Return the [x, y] coordinate for the center point of the cell that contains the specified text.  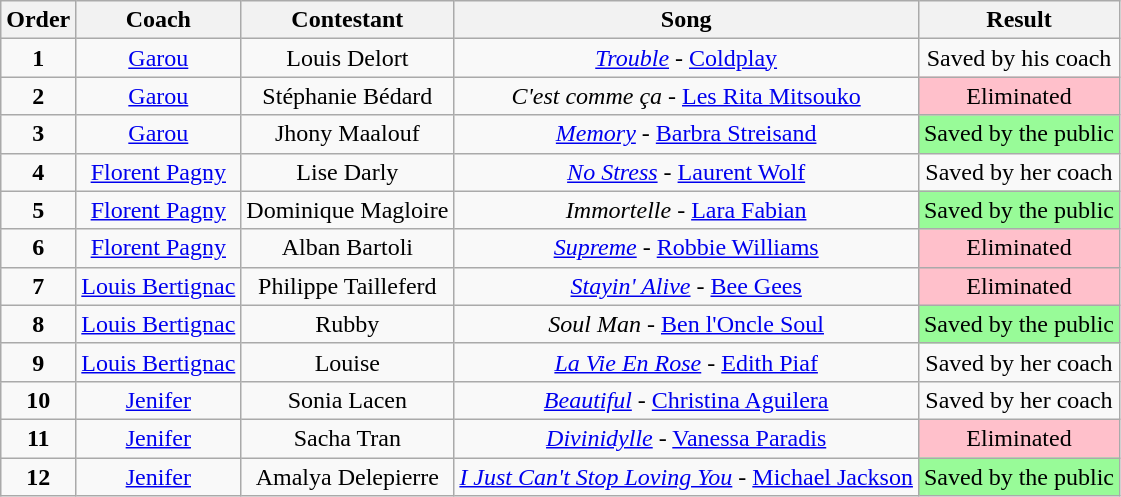
C'est comme ça - Les Rita Mitsouko [686, 96]
2 [38, 96]
Stayin' Alive - Bee Gees [686, 286]
5 [38, 210]
Sacha Tran [348, 438]
Order [38, 20]
8 [38, 324]
3 [38, 134]
6 [38, 248]
Soul Man - Ben l'Oncle Soul [686, 324]
Contestant [348, 20]
12 [38, 477]
Beautiful - Christina Aguilera [686, 400]
Dominique Magloire [348, 210]
Immortelle - Lara Fabian [686, 210]
Jhony Maalouf [348, 134]
Supreme - Robbie Williams [686, 248]
4 [38, 172]
No Stress - Laurent Wolf [686, 172]
Trouble - Coldplay [686, 58]
7 [38, 286]
Lise Darly [348, 172]
Rubby [348, 324]
Song [686, 20]
Sonia Lacen [348, 400]
Philippe Tailleferd [348, 286]
Louise [348, 362]
11 [38, 438]
Result [1018, 20]
10 [38, 400]
Saved by his coach [1018, 58]
1 [38, 58]
Alban Bartoli [348, 248]
La Vie En Rose - Edith Piaf [686, 362]
Memory - Barbra Streisand [686, 134]
I Just Can't Stop Loving You - Michael Jackson [686, 477]
9 [38, 362]
Divinidylle - Vanessa Paradis [686, 438]
Coach [158, 20]
Amalya Delepierre [348, 477]
Stéphanie Bédard [348, 96]
Louis Delort [348, 58]
